Determine the (X, Y) coordinate at the center of the cell enclosing the given text.  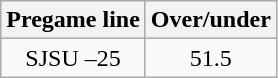
51.5 (210, 58)
Pregame line (74, 20)
Over/under (210, 20)
SJSU –25 (74, 58)
